Search for the cell housing the specified text and yield its [X, Y] center coordinate. 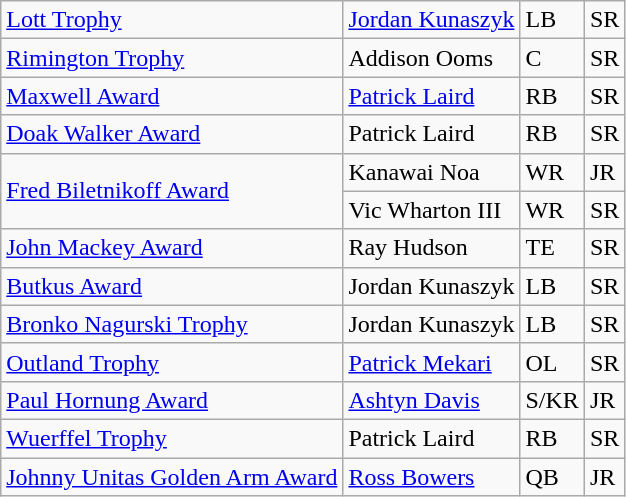
Outland Trophy [172, 362]
Kanawai Noa [432, 172]
Fred Biletnikoff Award [172, 191]
Patrick Mekari [432, 362]
Bronko Nagurski Trophy [172, 324]
Doak Walker Award [172, 134]
Lott Trophy [172, 20]
S/KR [552, 400]
Johnny Unitas Golden Arm Award [172, 477]
Paul Hornung Award [172, 400]
Wuerffel Trophy [172, 438]
Ross Bowers [432, 477]
Maxwell Award [172, 96]
Ashtyn Davis [432, 400]
C [552, 58]
Vic Wharton III [432, 210]
John Mackey Award [172, 248]
QB [552, 477]
TE [552, 248]
Ray Hudson [432, 248]
OL [552, 362]
Butkus Award [172, 286]
Addison Ooms [432, 58]
Rimington Trophy [172, 58]
